Find where the given text appears and provide that cell's center as [X, Y] coordinate. 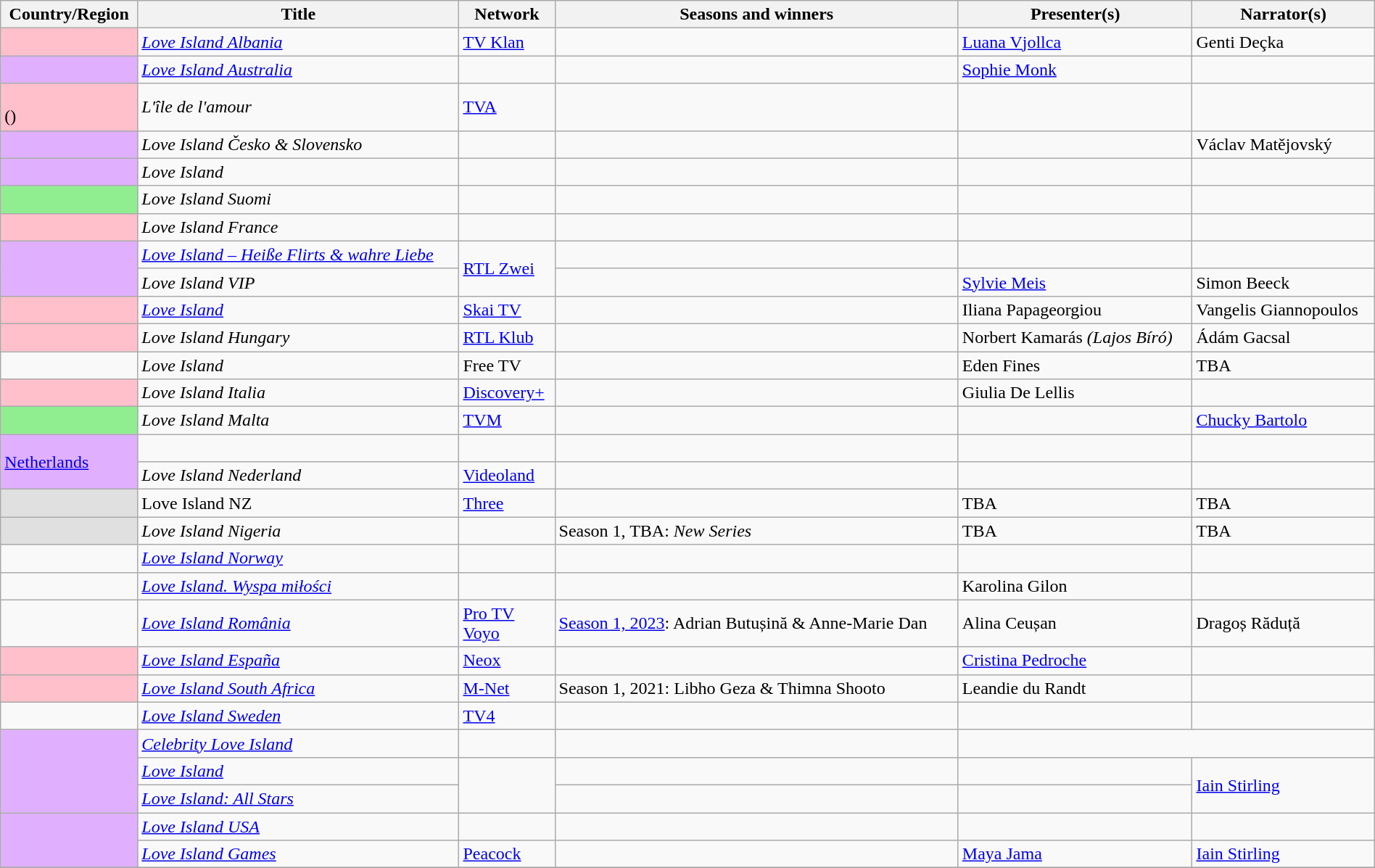
Love Island Hungary [299, 337]
Peacock [507, 854]
Season 1, 2023: Adrian Butușină & Anne-Marie Dan [756, 624]
Alina Ceușan [1075, 624]
M-Net [507, 688]
L'île de l'amour [299, 107]
Love Island. Wyspa miłości [299, 586]
Vangelis Giannopoulos [1284, 310]
Love Island Sweden [299, 716]
Network [507, 15]
Giulia De Lellis [1075, 393]
Love Island Česko & Slovensko [299, 144]
Free TV [507, 365]
Narrator(s) [1284, 15]
Love Island France [299, 227]
Love Island Australia [299, 70]
Love Island USA [299, 826]
Cristina Pedroche [1075, 661]
() [70, 107]
Skai TV [507, 310]
Pro TVVoyo [507, 624]
Neox [507, 661]
Season 1, TBA: New Series [756, 531]
Celebrity Love Island [299, 743]
Title [299, 15]
Iliana Papageorgiou [1075, 310]
Love Island România [299, 624]
Norbert Kamarás (Lajos Bíró) [1075, 337]
Sophie Monk [1075, 70]
Videoland [507, 476]
Seasons and winners [756, 15]
Luana Vjollca [1075, 42]
Simon Beeck [1284, 282]
Love Island – Heiße Flirts & wahre Liebe [299, 255]
Chucky Bartolo [1284, 421]
Leandie du Randt [1075, 688]
Love Island NZ [299, 503]
RTL Zwei [507, 268]
Three [507, 503]
Love Island Albania [299, 42]
Love Island Nigeria [299, 531]
Discovery+ [507, 393]
Love Island South Africa [299, 688]
Love Island Suomi [299, 199]
Maya Jama [1075, 854]
TVA [507, 107]
TV Klan [507, 42]
Dragoș Răduță [1284, 624]
Karolina Gilon [1075, 586]
TVM [507, 421]
Love Island Malta [299, 421]
Netherlands [70, 462]
Love Island España [299, 661]
Love Island VIP [299, 282]
Love Island Italia [299, 393]
TV4 [507, 716]
Love Island Norway [299, 558]
Presenter(s) [1075, 15]
Season 1, 2021: Libho Geza & Thimna Shooto [756, 688]
Love Island Games [299, 854]
Ádám Gacsal [1284, 337]
Eden Fines [1075, 365]
Country/Region [70, 15]
Sylvie Meis [1075, 282]
Václav Matějovský [1284, 144]
RTL Klub [507, 337]
Love Island Nederland [299, 476]
Love Island: All Stars [299, 798]
Genti Deçka [1284, 42]
